Provide the (X, Y) coordinate of the cell's center where the given text is located.  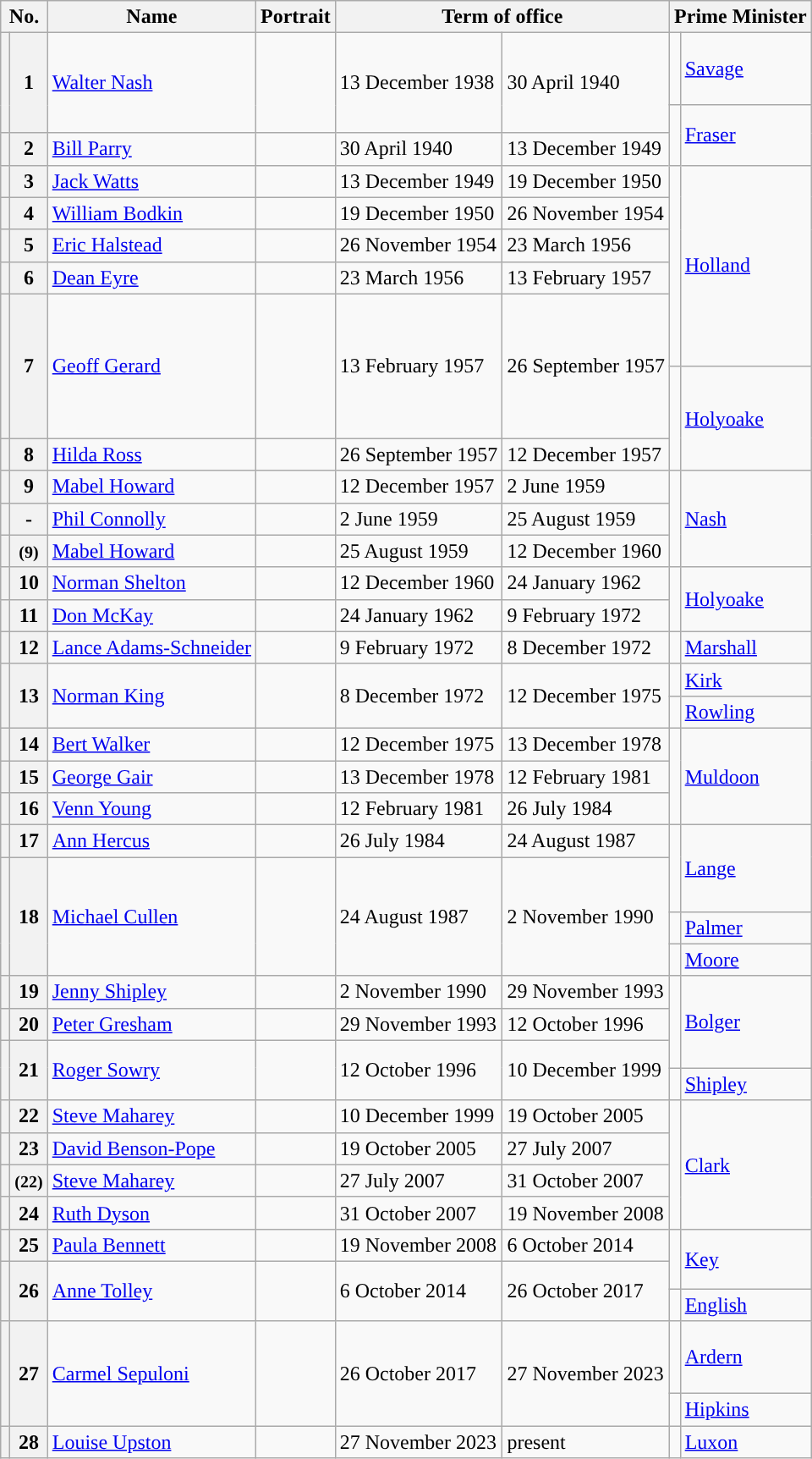
Name (151, 17)
11 (29, 615)
English (746, 1305)
25 (29, 1245)
13 (29, 696)
Key (746, 1259)
Carmel Sepuloni (151, 1373)
Fraser (746, 135)
Ruth Dyson (151, 1213)
Prime Minister (741, 17)
Phil Connolly (151, 519)
13 December 1938 (419, 83)
16 (29, 809)
No. (24, 17)
7 (29, 366)
Paula Bennett (151, 1245)
28 (29, 1442)
9 (29, 487)
Clark (746, 1164)
Nash (746, 519)
1 (29, 83)
- (29, 519)
17 (29, 841)
Anne Tolley (151, 1291)
Geoff Gerard (151, 366)
(9) (29, 551)
present (586, 1442)
Holland (746, 266)
4 (29, 213)
Roger Sowry (151, 1070)
Venn Young (151, 809)
Jenny Shipley (151, 992)
William Bodkin (151, 213)
8 (29, 454)
2 (29, 149)
Norman King (151, 696)
15 (29, 776)
Norman Shelton (151, 583)
Dean Eyre (151, 278)
27 (29, 1373)
24 (29, 1213)
Louise Upston (151, 1442)
Jack Watts (151, 181)
Eric Halstead (151, 245)
Palmer (746, 928)
Shipley (746, 1084)
18 (29, 917)
Hipkins (746, 1410)
Portrait (296, 17)
Rowling (746, 712)
23 (29, 1148)
5 (29, 245)
26 (29, 1291)
(22) (29, 1181)
Don McKay (151, 615)
Hilda Ross (151, 454)
Marshall (746, 647)
3 (29, 181)
20 (29, 1024)
21 (29, 1070)
Lange (746, 868)
Ardern (746, 1357)
Walter Nash (151, 83)
Bolger (746, 1022)
Term of office (502, 17)
Bert Walker (151, 744)
Bill Parry (151, 149)
David Benson-Pope (151, 1148)
Muldoon (746, 776)
Moore (746, 960)
14 (29, 744)
Ann Hercus (151, 841)
Lance Adams-Schneider (151, 647)
6 (29, 278)
10 (29, 583)
Savage (746, 69)
12 (29, 647)
George Gair (151, 776)
19 (29, 992)
Luxon (746, 1442)
Kirk (746, 680)
22 (29, 1116)
Peter Gresham (151, 1024)
Michael Cullen (151, 917)
